Search for the cell housing the specified text and yield its (x, y) center coordinate. 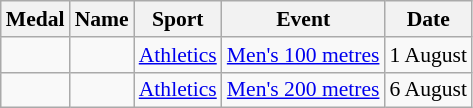
Date (428, 19)
6 August (428, 90)
Event (304, 19)
Name (102, 19)
Sport (178, 19)
1 August (428, 55)
Medal (36, 19)
Men's 100 metres (304, 55)
Men's 200 metres (304, 90)
